Locate the cell with the specified text and output its [X, Y] center coordinate. 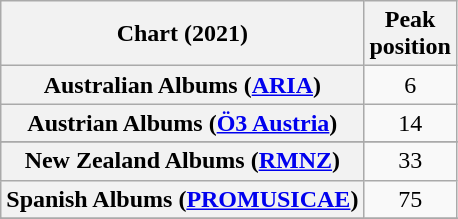
New Zealand Albums (RMNZ) [182, 161]
75 [410, 199]
Chart (2021) [182, 34]
Spanish Albums (PROMUSICAE) [182, 199]
Australian Albums (ARIA) [182, 85]
33 [410, 161]
6 [410, 85]
14 [410, 123]
Austrian Albums (Ö3 Austria) [182, 123]
Peakposition [410, 34]
